Search for the cell housing the specified text and yield its [X, Y] center coordinate. 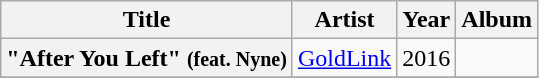
Year [426, 20]
Album [497, 20]
GoldLink [344, 58]
2016 [426, 58]
Title [147, 20]
"After You Left" (feat. Nyne) [147, 58]
Artist [344, 20]
